Determine the [X, Y] coordinate at the center of the cell enclosing the given text.  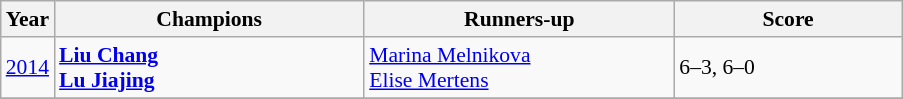
Liu Chang Lu Jiajing [209, 68]
Score [788, 19]
2014 [28, 68]
6–3, 6–0 [788, 68]
Champions [209, 19]
Runners-up [519, 19]
Marina Melnikova Elise Mertens [519, 68]
Year [28, 19]
